Determine the (x, y) coordinate at the center of the cell enclosing the given text.  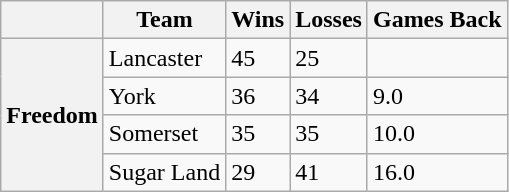
9.0 (437, 96)
Wins (258, 20)
36 (258, 96)
Team (164, 20)
Losses (329, 20)
10.0 (437, 134)
25 (329, 58)
Sugar Land (164, 172)
Somerset (164, 134)
34 (329, 96)
41 (329, 172)
29 (258, 172)
Games Back (437, 20)
45 (258, 58)
Lancaster (164, 58)
Freedom (52, 115)
16.0 (437, 172)
York (164, 96)
